For the text-containing cell, return its midpoint in [x, y] coordinate format. 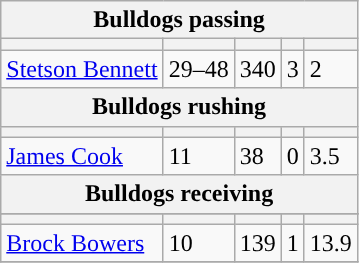
Brock Bowers [82, 243]
Bulldogs receiving [180, 194]
Stetson Bennett [82, 69]
2 [330, 69]
1 [292, 243]
Bulldogs passing [180, 20]
3.5 [330, 156]
139 [258, 243]
29–48 [198, 69]
38 [258, 156]
0 [292, 156]
13.9 [330, 243]
340 [258, 69]
James Cook [82, 156]
3 [292, 69]
11 [198, 156]
10 [198, 243]
Bulldogs rushing [180, 107]
